Scan for the cell matching the given text and deliver its [x, y] coordinate at center. 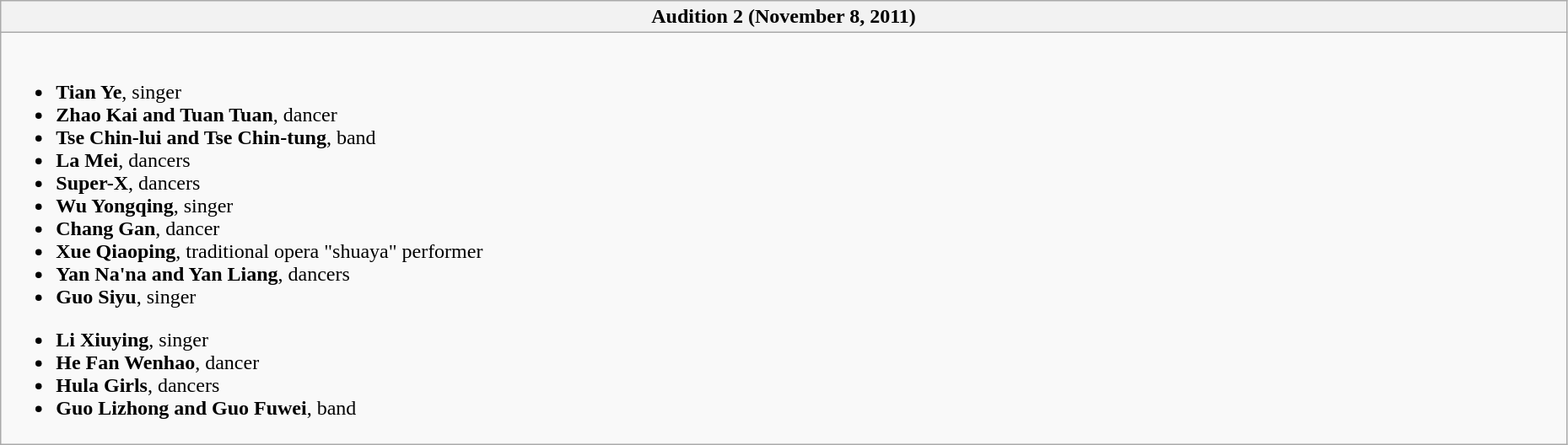
Audition 2 (November 8, 2011) [784, 17]
